Extract the (X, Y) coordinate from the center of the cell holding the provided text.  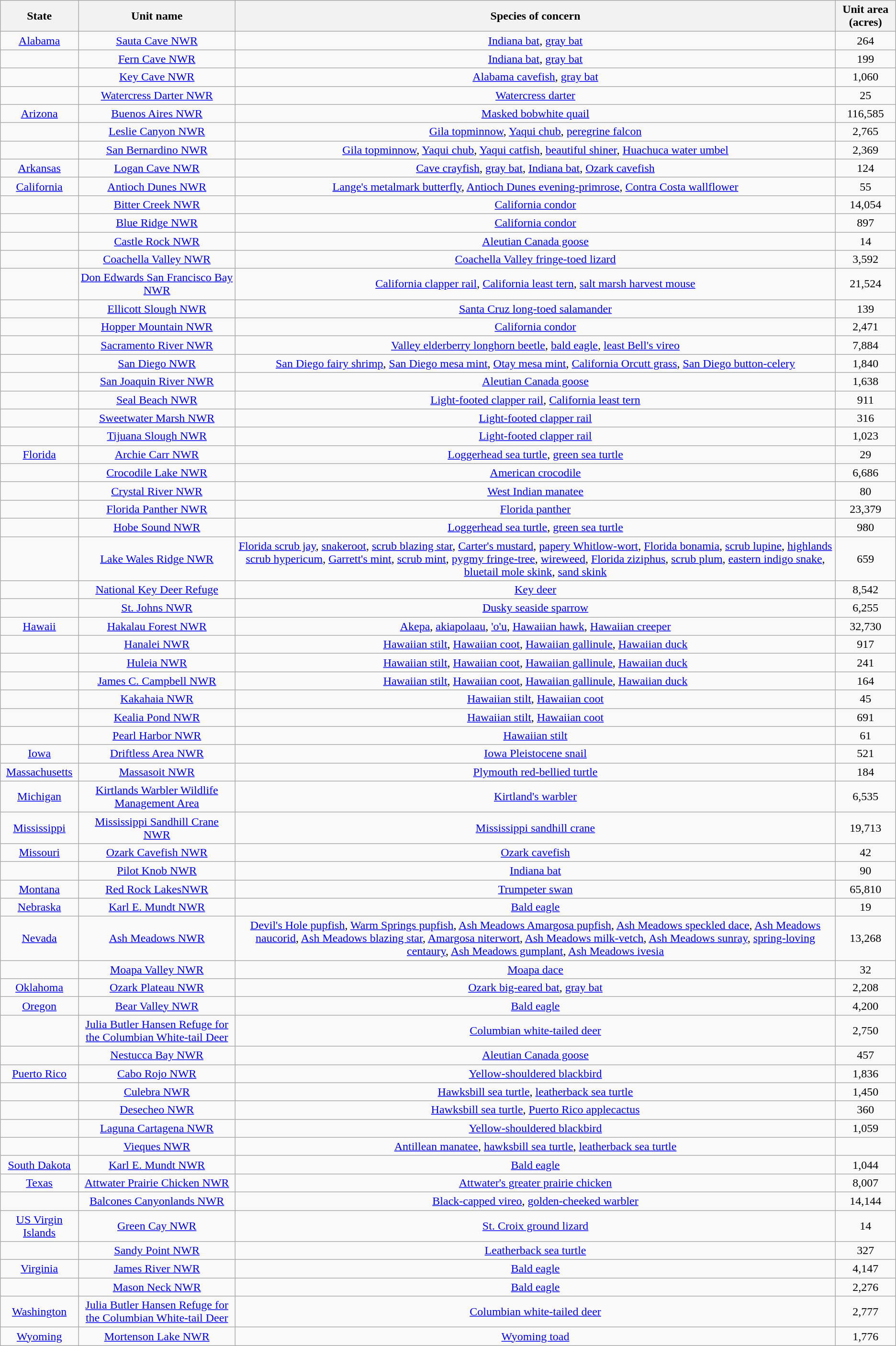
Driftless Area NWR (157, 754)
Massachusetts (39, 772)
Balcones Canyonlands NWR (157, 1201)
Mississippi sandhill crane (535, 827)
8,542 (865, 590)
199 (865, 59)
Montana (39, 889)
Sauta Cave NWR (157, 41)
Pearl Harbor NWR (157, 735)
Key Cave NWR (157, 77)
1,023 (865, 436)
Unit area (acres) (865, 16)
Ozark Cavefish NWR (157, 852)
Nebraska (39, 907)
Massasoit NWR (157, 772)
917 (865, 645)
2,208 (865, 988)
Oklahoma (39, 988)
19,713 (865, 827)
Kirtlands Warbler Wildlife Management Area (157, 797)
Huleia NWR (157, 663)
65,810 (865, 889)
Sweetwater Marsh NWR (157, 418)
Red Rock LakesNWR (157, 889)
Plymouth red-bellied turtle (535, 772)
164 (865, 681)
Puerto Rico (39, 1074)
Virginia (39, 1269)
1,044 (865, 1165)
West Indian manatee (535, 491)
139 (865, 309)
Hanalei NWR (157, 645)
St. Johns NWR (157, 608)
Iowa (39, 754)
Akepa, akiapolaau, 'o'u, Hawaiian hawk, Hawaiian creeper (535, 626)
Ozark cavefish (535, 852)
25 (865, 95)
21,524 (865, 284)
Fern Cave NWR (157, 59)
Lange's metalmark butterfly, Antioch Dunes evening-primrose, Contra Costa wallflower (535, 186)
Hobe Sound NWR (157, 527)
Castle Rock NWR (157, 241)
Logan Cave NWR (157, 168)
1,776 (865, 1336)
1,638 (865, 382)
Light-footed clapper rail, California least tern (535, 400)
Pilot Knob NWR (157, 871)
Antillean manatee, hawksbill sea turtle, leatherback sea turtle (535, 1146)
32,730 (865, 626)
Hawaiian stilt (535, 735)
Hawaii (39, 626)
2,471 (865, 327)
California (39, 186)
Masked bobwhite quail (535, 113)
90 (865, 871)
Laguna Cartagena NWR (157, 1128)
Missouri (39, 852)
Coachella Valley NWR (157, 260)
Black-capped vireo, golden-cheeked warbler (535, 1201)
55 (865, 186)
Ash Meadows NWR (157, 939)
Wyoming toad (535, 1336)
Hopper Mountain NWR (157, 327)
Vieques NWR (157, 1146)
Florida panther (535, 509)
124 (865, 168)
691 (865, 717)
San Joaquin River NWR (157, 382)
Cave crayfish, gray bat, Indiana bat, Ozark cavefish (535, 168)
Mississippi (39, 827)
Attwater's greater prairie chicken (535, 1183)
6,686 (865, 473)
Alabama (39, 41)
Species of concern (535, 16)
6,255 (865, 608)
Arizona (39, 113)
Michigan (39, 797)
Tijuana Slough NWR (157, 436)
Bitter Creek NWR (157, 204)
Key deer (535, 590)
7,884 (865, 345)
23,379 (865, 509)
1,059 (865, 1128)
Coachella Valley fringe-toed lizard (535, 260)
Sandy Point NWR (157, 1251)
Trumpeter swan (535, 889)
14,144 (865, 1201)
241 (865, 663)
80 (865, 491)
Dusky seaside sparrow (535, 608)
Culebra NWR (157, 1092)
Leslie Canyon NWR (157, 132)
Green Cay NWR (157, 1226)
Blue Ridge NWR (157, 223)
Watercress Darter NWR (157, 95)
316 (865, 418)
184 (865, 772)
Santa Cruz long-toed salamander (535, 309)
360 (865, 1110)
Nevada (39, 939)
1,836 (865, 1074)
Crystal River NWR (157, 491)
Kirtland's warbler (535, 797)
Kealia Pond NWR (157, 717)
Washington (39, 1312)
Alabama cavefish, gray bat (535, 77)
James River NWR (157, 1269)
1,450 (865, 1092)
8,007 (865, 1183)
Attwater Prairie Chicken NWR (157, 1183)
897 (865, 223)
4,147 (865, 1269)
13,268 (865, 939)
Mortenson Lake NWR (157, 1336)
32 (865, 970)
Unit name (157, 16)
Moapa Valley NWR (157, 970)
2,777 (865, 1312)
Sacramento River NWR (157, 345)
29 (865, 454)
Nestucca Bay NWR (157, 1055)
Iowa Pleistocene snail (535, 754)
19 (865, 907)
Crocodile Lake NWR (157, 473)
14,054 (865, 204)
San Diego fairy shrimp, San Diego mesa mint, Otay mesa mint, California Orcutt grass, San Diego button-celery (535, 363)
St. Croix ground lizard (535, 1226)
Hawksbill sea turtle, leatherback sea turtle (535, 1092)
US Virgin Islands (39, 1226)
Wyoming (39, 1336)
6,535 (865, 797)
Texas (39, 1183)
Arkansas (39, 168)
1,060 (865, 77)
Desecheo NWR (157, 1110)
Lake Wales Ridge NWR (157, 558)
659 (865, 558)
Antioch Dunes NWR (157, 186)
457 (865, 1055)
2,765 (865, 132)
Indiana bat (535, 871)
Ozark Plateau NWR (157, 988)
California clapper rail, California least tern, salt marsh harvest mouse (535, 284)
61 (865, 735)
116,585 (865, 113)
National Key Deer Refuge (157, 590)
San Bernardino NWR (157, 150)
2,276 (865, 1287)
Cabo Rojo NWR (157, 1074)
San Diego NWR (157, 363)
Gila topminnow, Yaqui chub, peregrine falcon (535, 132)
2,369 (865, 150)
State (39, 16)
Ellicott Slough NWR (157, 309)
Mason Neck NWR (157, 1287)
Oregon (39, 1006)
2,750 (865, 1030)
Moapa dace (535, 970)
42 (865, 852)
264 (865, 41)
Don Edwards San Francisco Bay NWR (157, 284)
Valley elderberry longhorn beetle, bald eagle, least Bell's vireo (535, 345)
Buenos Aires NWR (157, 113)
Archie Carr NWR (157, 454)
American crocodile (535, 473)
1,840 (865, 363)
521 (865, 754)
Kakahaia NWR (157, 699)
Bear Valley NWR (157, 1006)
Gila topminnow, Yaqui chub, Yaqui catfish, beautiful shiner, Huachuca water umbel (535, 150)
911 (865, 400)
James C. Campbell NWR (157, 681)
Hakalau Forest NWR (157, 626)
Watercress darter (535, 95)
Florida (39, 454)
3,592 (865, 260)
South Dakota (39, 1165)
Florida Panther NWR (157, 509)
Mississippi Sandhill Crane NWR (157, 827)
327 (865, 1251)
4,200 (865, 1006)
980 (865, 527)
45 (865, 699)
Seal Beach NWR (157, 400)
Hawksbill sea turtle, Puerto Rico applecactus (535, 1110)
Leatherback sea turtle (535, 1251)
Ozark big-eared bat, gray bat (535, 988)
